Locate the cell with the specified text and output its (X, Y) center coordinate. 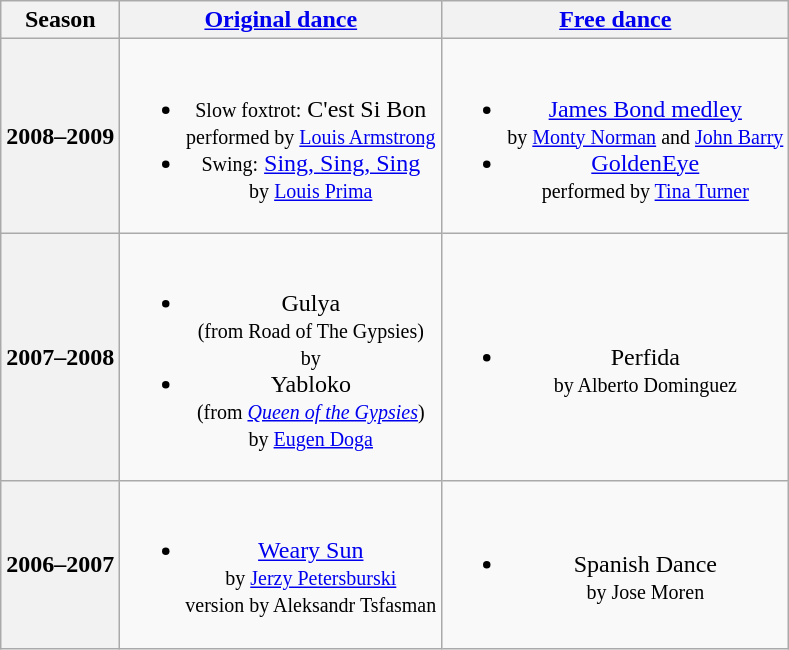
2007–2008 (60, 357)
Weary Sun by Jerzy Petersburski version by Aleksandr Tsfasman (281, 564)
2008–2009 (60, 136)
Perfida by Alberto Dominguez (616, 357)
James Bond medley by Monty Norman and John Barry GoldenEye performed by Tina Turner (616, 136)
Gulya (from Road of The Gypsies) by Yabloko (from Queen of the Gypsies) by Eugen Doga (281, 357)
2006–2007 (60, 564)
Original dance (281, 20)
Slow foxtrot: C'est Si Bon performed by Louis Armstrong Swing: Sing, Sing, Sing by Louis Prima (281, 136)
Free dance (616, 20)
Spanish Dance by Jose Moren (616, 564)
Season (60, 20)
